Capture the cell that displays the provided text and extract its (x, y) central coordinate. 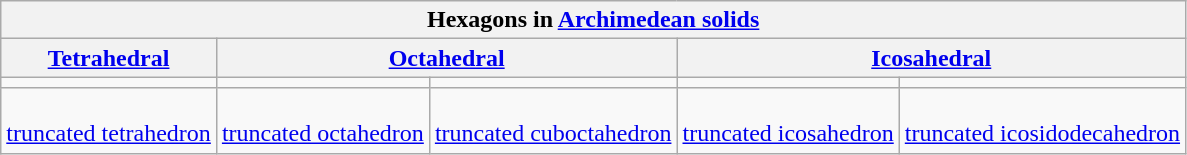
Octahedral (446, 58)
truncated icosahedron (788, 120)
Icosahedral (932, 58)
truncated octahedron (322, 120)
truncated cuboctahedron (553, 120)
Tetrahedral (109, 58)
truncated tetrahedron (109, 120)
Hexagons in Archimedean solids (594, 20)
truncated icosidodecahedron (1042, 120)
